Extract the [X, Y] coordinate from the center of the cell holding the provided text.  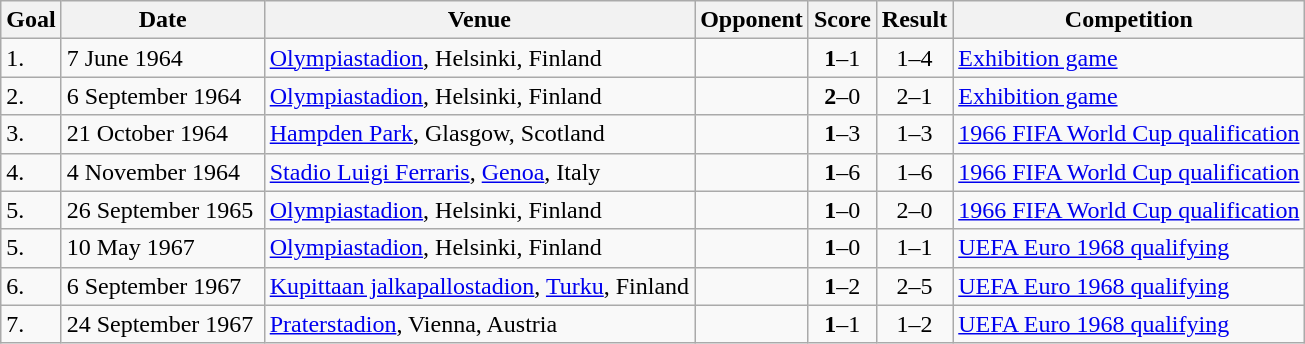
7. [31, 324]
4. [31, 172]
2. [31, 96]
6 September 1967 [162, 286]
Venue [479, 20]
6. [31, 286]
2–5 [914, 286]
21 October 1964 [162, 134]
Opponent [752, 20]
Score [842, 20]
6 September 1964 [162, 96]
Competition [1129, 20]
Goal [31, 20]
10 May 1967 [162, 248]
4 November 1964 [162, 172]
1–4 [914, 58]
1. [31, 58]
Result [914, 20]
2–1 [914, 96]
Hampden Park, Glasgow, Scotland [479, 134]
Date [162, 20]
3. [31, 134]
7 June 1964 [162, 58]
26 September 1965 [162, 210]
24 September 1967 [162, 324]
Stadio Luigi Ferraris, Genoa, Italy [479, 172]
Praterstadion, Vienna, Austria [479, 324]
Kupittaan jalkapallostadion, Turku, Finland [479, 286]
